Pinpoint the cell where the given text exists, returning its (x, y) midpoint coordinate. 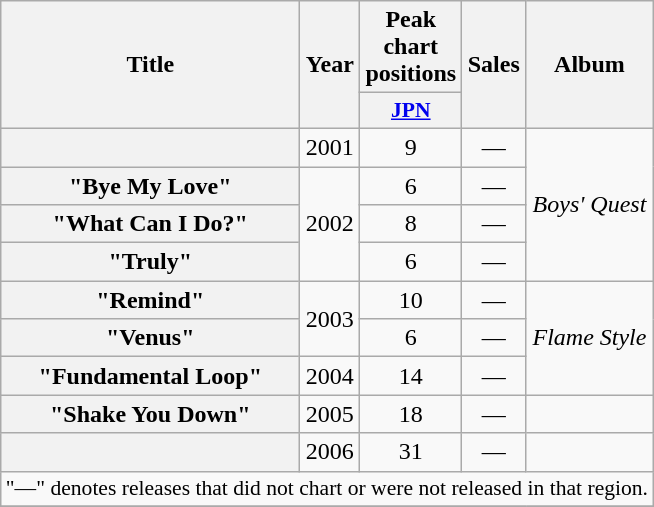
Peak chart positions (411, 47)
"Truly" (150, 262)
9 (411, 147)
Boys' Quest (590, 204)
"Shake You Down" (150, 414)
"Bye My Love" (150, 185)
"Remind" (150, 300)
Flame Style (590, 338)
18 (411, 414)
8 (411, 224)
2001 (330, 147)
Album (590, 65)
"Fundamental Loop" (150, 376)
Title (150, 65)
"What Can I Do?" (150, 224)
JPN (411, 111)
14 (411, 376)
31 (411, 452)
"Venus" (150, 338)
10 (411, 300)
"—" denotes releases that did not chart or were not released in that region. (327, 489)
Sales (494, 65)
2002 (330, 223)
2003 (330, 319)
2005 (330, 414)
Year (330, 65)
2006 (330, 452)
2004 (330, 376)
